Determine the (x, y) coordinate at the center of the cell enclosing the given text.  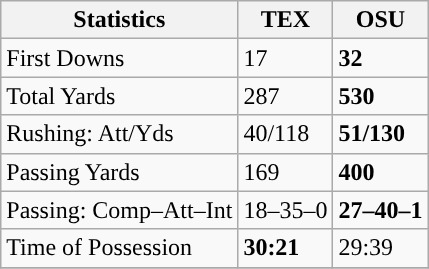
Rushing: Att/Yds (120, 134)
30:21 (286, 248)
40/118 (286, 134)
530 (380, 96)
TEX (286, 20)
27–40–1 (380, 210)
Passing Yards (120, 172)
32 (380, 58)
18–35–0 (286, 210)
51/130 (380, 134)
287 (286, 96)
169 (286, 172)
Time of Possession (120, 248)
First Downs (120, 58)
Passing: Comp–Att–Int (120, 210)
17 (286, 58)
29:39 (380, 248)
OSU (380, 20)
400 (380, 172)
Statistics (120, 20)
Total Yards (120, 96)
